Output the [x, y] coordinate of the center of the cell containing the given text.  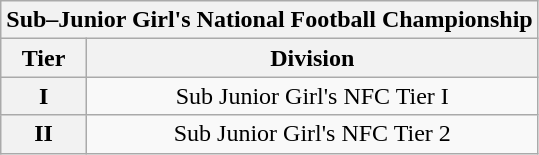
I [44, 96]
Sub–Junior Girl's National Football Championship [270, 20]
Sub Junior Girl's NFC Tier I [312, 96]
II [44, 134]
Tier [44, 58]
Sub Junior Girl's NFC Tier 2 [312, 134]
Division [312, 58]
